Return the (x, y) coordinate for the center point of the cell that contains the specified text.  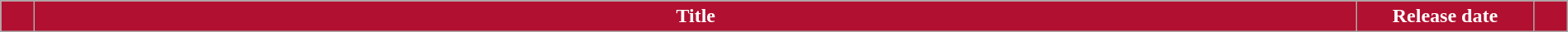
Release date (1446, 16)
Title (696, 16)
